Return (x, y) of the center of cell containing provided text 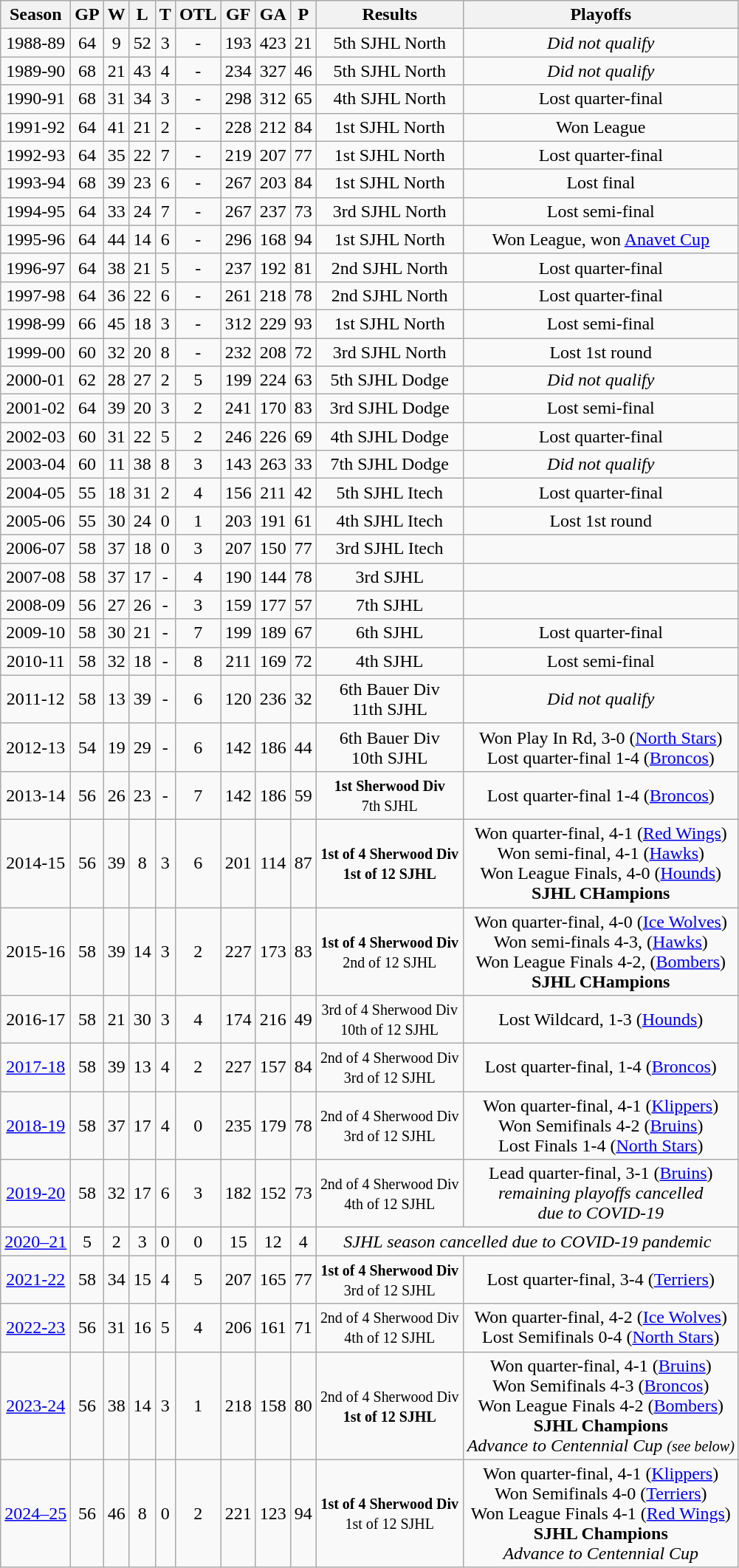
2017-18 (35, 1068)
6th Bauer Div11th SJHL (390, 699)
192 (273, 267)
241 (238, 408)
1996-97 (35, 267)
2nd of 4 Sherwood Div 1st of 12 SJHL (390, 1406)
52 (142, 43)
Lost quarter-final, 1-4 (Broncos) (601, 1068)
45 (117, 323)
201 (238, 863)
2020–21 (35, 1242)
161 (273, 1328)
2018-19 (35, 1126)
P (303, 15)
2003-04 (35, 465)
5th SJHL Itech (390, 493)
3rd SJHL (390, 577)
Lost quarter-final 1-4 (Broncos) (601, 795)
Won quarter-final, 4-1 (Bruins)Won Semifinals 4-3 (Broncos)Won League Finals 4-2 (Bombers) SJHL ChampionsAdvance to Centennial Cup (see below) (601, 1406)
Lead quarter-final, 3-1 (Bruins)remaining playoffs cancelled due to COVID-19 (601, 1194)
120 (238, 699)
114 (273, 863)
2022-23 (35, 1328)
2024–25 (35, 1513)
16 (142, 1328)
221 (238, 1513)
59 (303, 795)
296 (238, 239)
219 (238, 155)
Lost final (601, 183)
2007-08 (35, 577)
7th SJHL Dodge (390, 465)
1st of 4 Sherwood Div3rd of 12 SJHL (390, 1279)
298 (238, 99)
62 (87, 380)
159 (238, 605)
93 (303, 323)
1991-92 (35, 127)
2008-09 (35, 605)
2019-20 (35, 1194)
Results (390, 15)
Won quarter-final, 4-1 (Klippers)Won Semifinals 4-0 (Terriers)Won League Finals 4-1 (Red Wings)SJHL ChampionsAdvance to Centennial Cup (601, 1513)
2012-13 (35, 747)
49 (303, 1019)
57 (303, 605)
179 (273, 1126)
Lost Wildcard, 1-3 (Hounds) (601, 1019)
216 (273, 1019)
423 (273, 43)
1989-90 (35, 71)
224 (273, 380)
19 (117, 747)
Won Play In Rd, 3-0 (North Stars)Lost quarter-final 1-4 (Broncos) (601, 747)
236 (273, 699)
229 (273, 323)
Won quarter-final, 4-0 (Ice Wolves)Won semi-finals 4-3, (Hawks)Won League Finals 4-2, (Bombers)SJHL CHampions (601, 951)
1990-91 (35, 99)
174 (238, 1019)
2011-12 (35, 699)
4th SJHL North (390, 99)
69 (303, 436)
12 (273, 1242)
1994-95 (35, 211)
5th SJHL Dodge (390, 380)
158 (273, 1406)
2005-06 (35, 521)
170 (273, 408)
2001-02 (35, 408)
9 (117, 43)
2002-03 (35, 436)
2010-11 (35, 661)
3rd SJHL Itech (390, 549)
190 (238, 577)
2015-16 (35, 951)
4th SJHL Dodge (390, 436)
3rd of 4 Sherwood Div10th of 12 SJHL (390, 1019)
28 (117, 380)
165 (273, 1279)
2009-10 (35, 633)
4th SJHL Itech (390, 521)
80 (303, 1406)
OTL (198, 15)
235 (238, 1126)
71 (303, 1328)
7th SJHL (390, 605)
152 (273, 1194)
2016-17 (35, 1019)
Won League (601, 127)
150 (273, 549)
35 (117, 155)
1998-99 (35, 323)
63 (303, 380)
43 (142, 71)
123 (273, 1513)
1988-89 (35, 43)
168 (273, 239)
2013-14 (35, 795)
261 (238, 295)
327 (273, 71)
GF (238, 15)
41 (117, 127)
GA (273, 15)
182 (238, 1194)
Lost quarter-final, 3-4 (Terriers) (601, 1279)
2023-24 (35, 1406)
177 (273, 605)
157 (273, 1068)
87 (303, 863)
144 (273, 577)
1st Sherwood Div7th SJHL (390, 795)
246 (238, 436)
156 (238, 493)
263 (273, 465)
GP (87, 15)
2004-05 (35, 493)
173 (273, 951)
1992-93 (35, 155)
61 (303, 521)
212 (273, 127)
4th SJHL (390, 661)
L (142, 15)
2021-22 (35, 1279)
2006-07 (35, 549)
T (165, 15)
65 (303, 99)
191 (273, 521)
Playoffs (601, 15)
206 (238, 1328)
1st of 4 Sherwood Div2nd of 12 SJHL (390, 951)
1995-96 (35, 239)
Won quarter-final, 4-1 (Klippers)Won Semifinals 4-2 (Bruins)Lost Finals 1-4 (North Stars) (601, 1126)
234 (238, 71)
2000-01 (35, 380)
1993-94 (35, 183)
67 (303, 633)
Won quarter-final, 4-2 (Ice Wolves)Lost Semifinals 0-4 (North Stars) (601, 1328)
189 (273, 633)
1997-98 (35, 295)
11 (117, 465)
81 (303, 267)
54 (87, 747)
66 (87, 323)
3rd SJHL Dodge (390, 408)
232 (238, 352)
1999-00 (35, 352)
193 (238, 43)
2014-15 (35, 863)
6th Bauer Div10th SJHL (390, 747)
29 (142, 747)
6th SJHL (390, 633)
W (117, 15)
Won League, won Anavet Cup (601, 239)
Won quarter-final, 4-1 (Red Wings)Won semi-final, 4-1 (Hawks)Won League Finals, 4-0 (Hounds)SJHL CHampions (601, 863)
228 (238, 127)
Season (35, 15)
SJHL season cancelled due to COVID-19 pandemic (527, 1242)
226 (273, 436)
36 (117, 295)
42 (303, 493)
143 (238, 465)
208 (273, 352)
169 (273, 661)
